Search for the cell housing the specified text and yield its [X, Y] center coordinate. 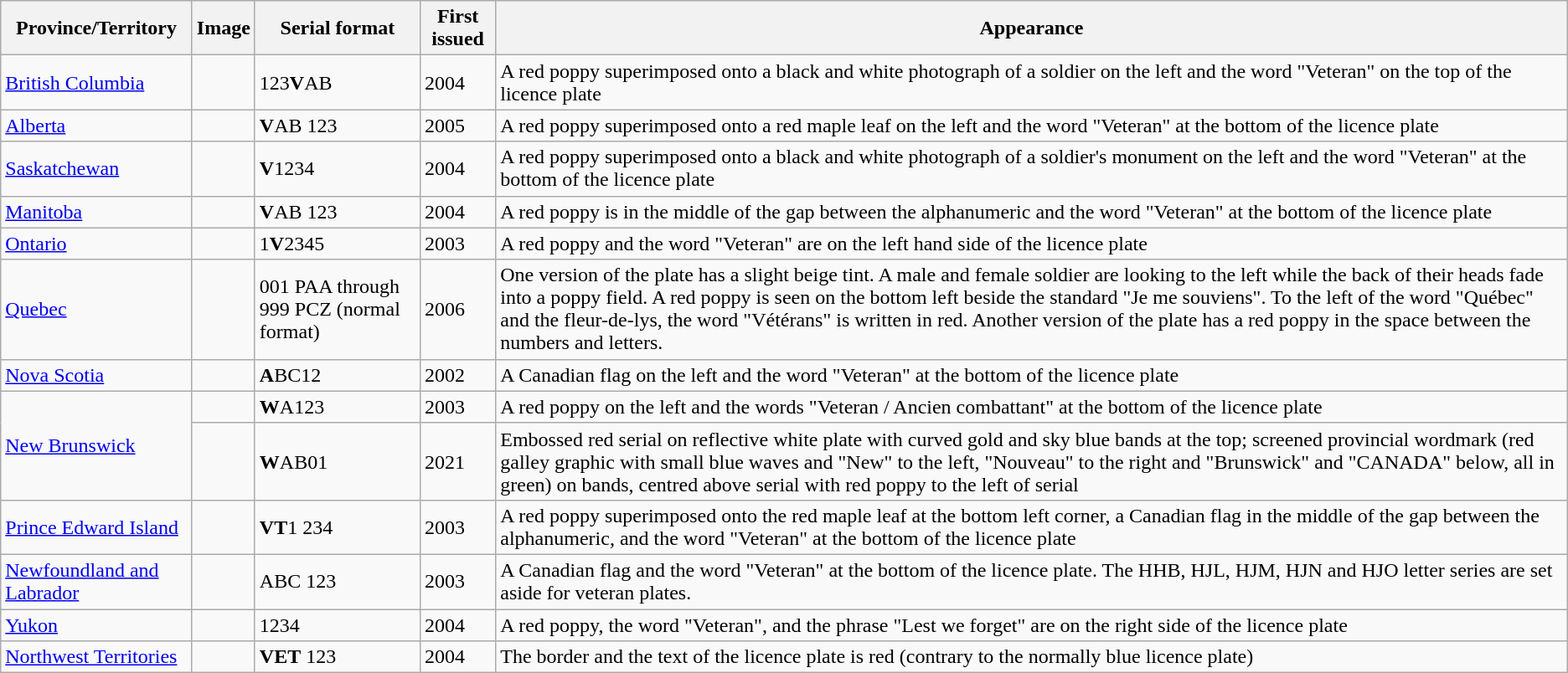
A Canadian flag on the left and the word "Veteran" at the bottom of the licence plate [1032, 375]
British Columbia [97, 82]
ABC 123 [337, 581]
WAB01 [337, 461]
V1234 [337, 169]
2006 [457, 310]
Northwest Territories [97, 657]
VT1 234 [337, 527]
New Brunswick [97, 445]
001 PAA through 999 PCZ (normal format) [337, 310]
Saskatchewan [97, 169]
1234 [337, 625]
Alberta [97, 126]
Nova Scotia [97, 375]
1V2345 [337, 244]
A red poppy and the word "Veteran" are on the left hand side of the licence plate [1032, 244]
A red poppy is in the middle of the gap between the alphanumeric and the word "Veteran" at the bottom of the licence plate [1032, 212]
Prince Edward Island [97, 527]
123VAB [337, 82]
Yukon [97, 625]
2021 [457, 461]
A red poppy superimposed onto a black and white photograph of a soldier on the left and the word "Veteran" on the top of the licence plate [1032, 82]
ABC12 [337, 375]
A red poppy, the word "Veteran", and the phrase "Lest we forget" are on the right side of the licence plate [1032, 625]
Quebec [97, 310]
Appearance [1032, 28]
Province/Territory [97, 28]
2002 [457, 375]
VET 123 [337, 657]
WA123 [337, 407]
Manitoba [97, 212]
Ontario [97, 244]
A red poppy superimposed onto a red maple leaf on the left and the word "Veteran" at the bottom of the licence plate [1032, 126]
Image [223, 28]
A red poppy on the left and the words "Veteran / Ancien combattant" at the bottom of the licence plate [1032, 407]
2005 [457, 126]
Serial format [337, 28]
The border and the text of the licence plate is red (contrary to the normally blue licence plate) [1032, 657]
First issued [457, 28]
Newfoundland and Labrador [97, 581]
